Extract the (X, Y) coordinate from the center of the cell holding the provided text.  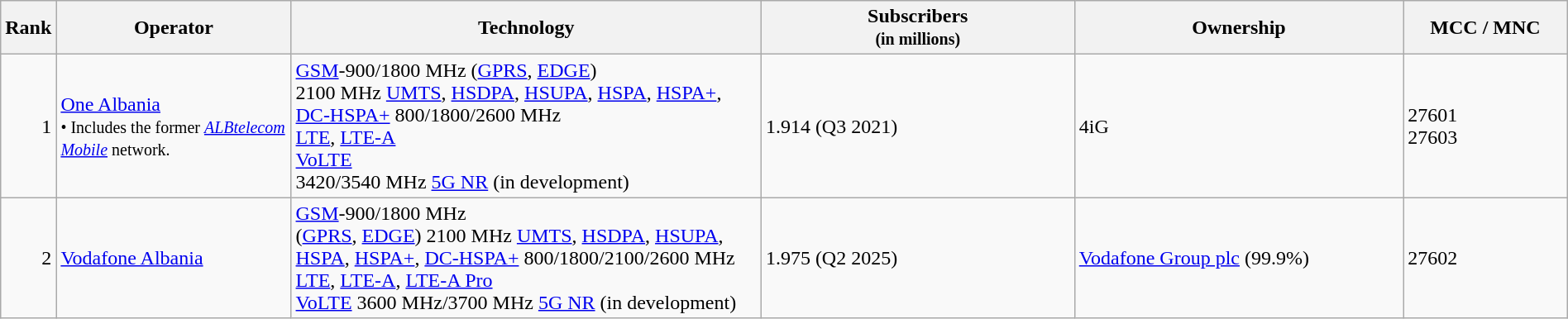
Ownership (1239, 28)
Operator (174, 28)
1.975 (Q2 2025) (918, 258)
1 (28, 126)
4iG (1239, 126)
Vodafone Albania (174, 258)
2760127603 (1485, 126)
MCC / MNC (1485, 28)
Vodafone Group plc (99.9%) (1239, 258)
1.914 (Q3 2021) (918, 126)
Rank (28, 28)
27602 (1485, 258)
GSM-900/1800 MHz (GPRS, EDGE)2100 MHz UMTS, HSDPA, HSUPA, HSPA, HSPA+, DC-HSPA+ 800/1800/2600 MHzLTE, LTE-AVoLTE3420/3540 MHz 5G NR (in development) (526, 126)
2 (28, 258)
Subscribers(in millions) (918, 28)
One Albania• Includes the former ALBtelecom Mobile network. (174, 126)
Technology (526, 28)
